Find where the given text appears and provide that cell's center as (X, Y) coordinate. 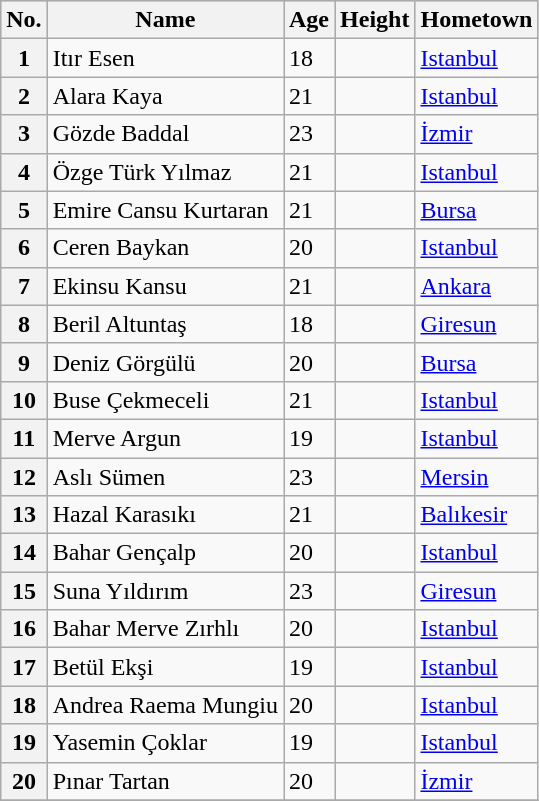
Ankara (476, 286)
No. (24, 20)
Bahar Merve Zırhlı (165, 629)
Itır Esen (165, 58)
4 (24, 172)
Mersin (476, 477)
Merve Argun (165, 438)
Alara Kaya (165, 96)
2 (24, 96)
Ceren Baykan (165, 248)
Bahar Gençalp (165, 553)
Yasemin Çoklar (165, 743)
1 (24, 58)
Name (165, 20)
14 (24, 553)
Balıkesir (476, 515)
11 (24, 438)
Andrea Raema Mungiu (165, 705)
Özge Türk Yılmaz (165, 172)
Beril Altuntaş (165, 324)
Height (375, 20)
Hazal Karasıkı (165, 515)
5 (24, 210)
Gözde Baddal (165, 134)
Suna Yıldırım (165, 591)
6 (24, 248)
Age (310, 20)
15 (24, 591)
10 (24, 400)
Betül Ekşi (165, 667)
3 (24, 134)
9 (24, 362)
Emire Cansu Kurtaran (165, 210)
16 (24, 629)
Pınar Tartan (165, 781)
Ekinsu Kansu (165, 286)
Hometown (476, 20)
13 (24, 515)
8 (24, 324)
Aslı Sümen (165, 477)
Buse Çekmeceli (165, 400)
Deniz Görgülü (165, 362)
17 (24, 667)
12 (24, 477)
7 (24, 286)
